Return the [x, y] coordinate for the center point of the cell that contains the specified text.  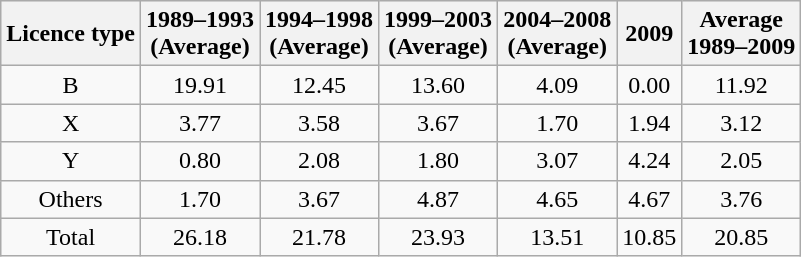
23.93 [438, 237]
2.05 [742, 161]
26.18 [200, 237]
0.80 [200, 161]
3.76 [742, 199]
4.67 [650, 199]
20.85 [742, 237]
1994–1998(Average) [320, 34]
4.87 [438, 199]
13.60 [438, 85]
1999–2003(Average) [438, 34]
4.24 [650, 161]
Average1989–2009 [742, 34]
Licence type [71, 34]
12.45 [320, 85]
11.92 [742, 85]
3.07 [558, 161]
B [71, 85]
2.08 [320, 161]
Y [71, 161]
1.94 [650, 123]
Others [71, 199]
2004–2008(Average) [558, 34]
4.65 [558, 199]
3.12 [742, 123]
21.78 [320, 237]
1.80 [438, 161]
X [71, 123]
0.00 [650, 85]
4.09 [558, 85]
10.85 [650, 237]
Total [71, 237]
13.51 [558, 237]
19.91 [200, 85]
1989–1993(Average) [200, 34]
3.58 [320, 123]
3.77 [200, 123]
2009 [650, 34]
